Provide the [x, y] coordinate of the cell's center where the given text is located.  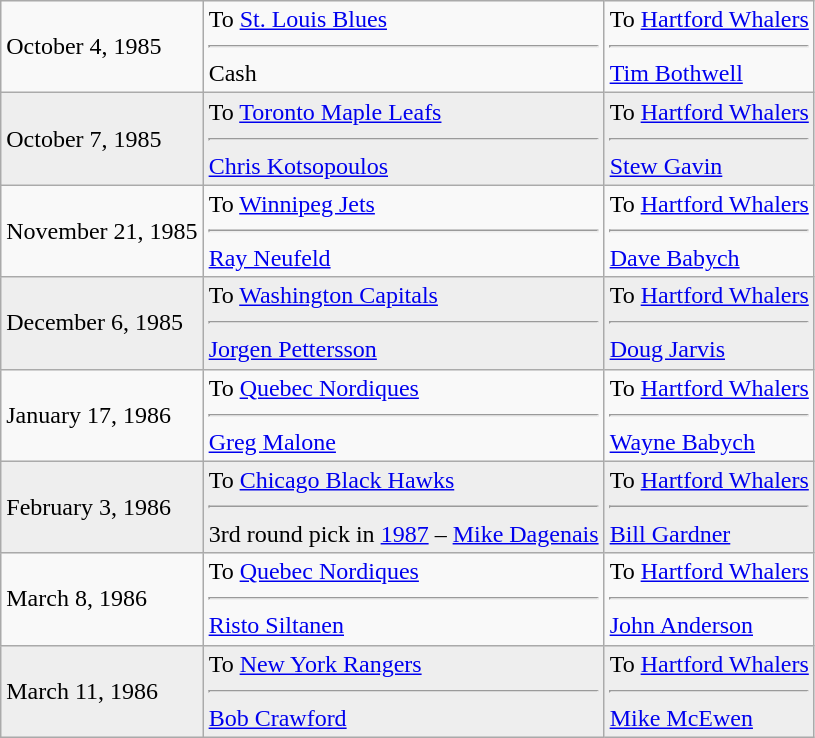
October 7, 1985 [102, 139]
January 17, 1986 [102, 415]
To New York RangersBob Crawford [404, 691]
October 4, 1985 [102, 47]
To Winnipeg JetsRay Neufeld [404, 231]
To Chicago Black Hawks3rd round pick in 1987 – Mike Dagenais [404, 507]
To Hartford WhalersMike McEwen [709, 691]
To Toronto Maple LeafsChris Kotsopoulos [404, 139]
To Hartford WhalersTim Bothwell [709, 47]
To Hartford WhalersDave Babych [709, 231]
To Washington CapitalsJorgen Pettersson [404, 323]
December 6, 1985 [102, 323]
March 8, 1986 [102, 599]
To Hartford WhalersDoug Jarvis [709, 323]
February 3, 1986 [102, 507]
March 11, 1986 [102, 691]
November 21, 1985 [102, 231]
To Quebec NordiquesGreg Malone [404, 415]
To St. Louis BluesCash [404, 47]
To Hartford WhalersWayne Babych [709, 415]
To Hartford WhalersJohn Anderson [709, 599]
To Hartford WhalersStew Gavin [709, 139]
To Quebec NordiquesRisto Siltanen [404, 599]
To Hartford WhalersBill Gardner [709, 507]
